Capture the cell that displays the provided text and extract its [X, Y] central coordinate. 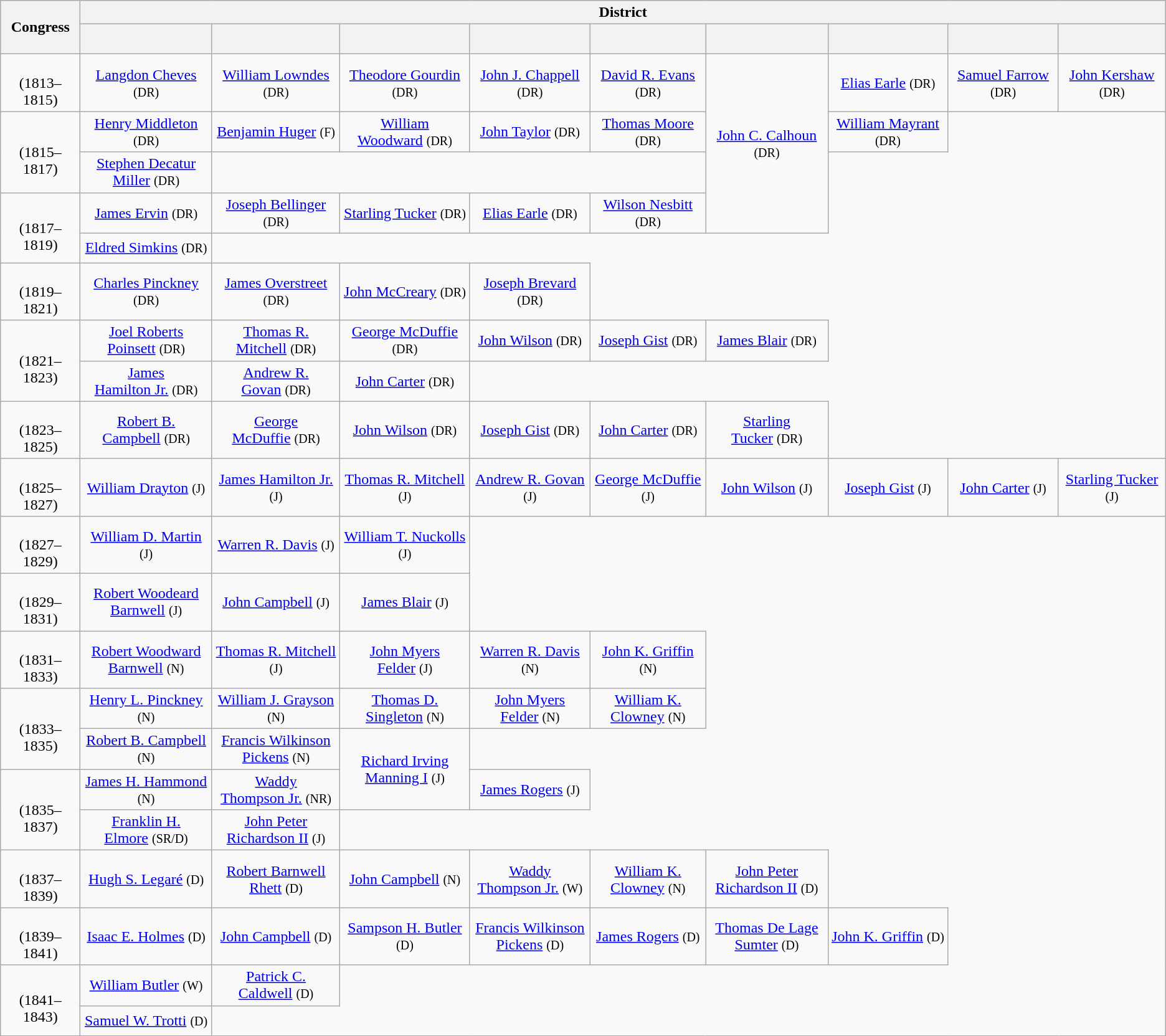
John K. Griffin (N) [648, 659]
Congress [40, 27]
Eldred Simkins (DR) [146, 248]
Andrew R.Govan (DR) [276, 381]
Samuel W. Trotti (D) [146, 1020]
Francis WilkinsonPickens (D) [530, 936]
Samuel Farrow (DR) [1003, 83]
John McCreary (DR) [405, 292]
Joseph Gist (J) [888, 487]
(1829–1831) [40, 602]
(1825–1827) [40, 487]
Henry L. Pinckney (N) [146, 709]
James Blair (DR) [767, 340]
Wilson Nesbitt (DR) [648, 213]
Starling Tucker (J) [1112, 487]
James Hamilton Jr. (J) [276, 487]
Hugh S. Legaré (D) [146, 879]
Franklin H.Elmore (SR/D) [146, 830]
StarlingTucker (DR) [767, 430]
John J. Chappell (DR) [530, 83]
(1823–1825) [40, 430]
Thomas De LageSumter (D) [767, 936]
Joseph Brevard (DR) [530, 292]
William J. Grayson (N) [276, 709]
(1819–1821) [40, 292]
Sampson H. Butler (D) [405, 936]
John Wilson (J) [767, 487]
JamesHamilton Jr. (DR) [146, 381]
James Blair (J) [405, 602]
John C. Calhoun (DR) [767, 143]
George McDuffie (J) [648, 487]
Joseph Bellinger (DR) [276, 213]
WaddyThompson Jr. (NR) [276, 790]
John Kershaw (DR) [1112, 83]
Richard IrvingManning I (J) [405, 769]
George McDuffie (DR) [405, 340]
(1815–1817) [40, 152]
James Ervin (DR) [146, 213]
Robert BarnwellRhett (D) [276, 879]
John Taylor (DR) [530, 132]
Robert WoodwardBarnwell (N) [146, 659]
Warren R. Davis (N) [530, 659]
Thomas R.Mitchell (DR) [276, 340]
John K. Griffin (D) [888, 936]
William Butler (W) [146, 986]
John Campbell (D) [276, 936]
Stephen DecaturMiller (DR) [146, 172]
Benjamin Huger (F) [276, 132]
Patrick C.Caldwell (D) [276, 986]
James Overstreet (DR) [276, 292]
John MyersFelder (J) [405, 659]
District [623, 12]
GeorgeMcDuffie (DR) [276, 430]
(1817–1819) [40, 228]
Robert WoodeardBarnwell (J) [146, 602]
(1837–1839) [40, 879]
Francis WilkinsonPickens (N) [276, 749]
Thomas Moore (DR) [648, 132]
John Campbell (N) [405, 879]
John PeterRichardson II (J) [276, 830]
(1839–1841) [40, 936]
Charles Pinckney (DR) [146, 292]
Robert B.Campbell (DR) [146, 430]
(1827–1829) [40, 544]
WaddyThompson Jr. (W) [530, 879]
(1835–1837) [40, 810]
John PeterRichardson II (D) [767, 879]
John Carter (J) [1003, 487]
William Lowndes (DR) [276, 83]
William Mayrant (DR) [888, 132]
Langdon Cheves (DR) [146, 83]
Thomas D.Singleton (N) [405, 709]
James H. Hammond (N) [146, 790]
(1831–1833) [40, 659]
Robert B. Campbell (N) [146, 749]
William Drayton (J) [146, 487]
William T. Nuckolls (J) [405, 544]
Theodore Gourdin (DR) [405, 83]
(1841–1843) [40, 1000]
James Rogers (D) [648, 936]
Henry Middleton (DR) [146, 132]
Andrew R. Govan (J) [530, 487]
James Rogers (J) [530, 790]
Joel RobertsPoinsett (DR) [146, 340]
Warren R. Davis (J) [276, 544]
William D. Martin (J) [146, 544]
(1833–1835) [40, 729]
John MyersFelder (N) [530, 709]
(1821–1823) [40, 361]
WilliamWoodward (DR) [405, 132]
David R. Evans (DR) [648, 83]
John Campbell (J) [276, 602]
Starling Tucker (DR) [405, 213]
Isaac E. Holmes (D) [146, 936]
(1813–1815) [40, 83]
